Extract the (x, y) coordinate from the center of the cell holding the provided text.  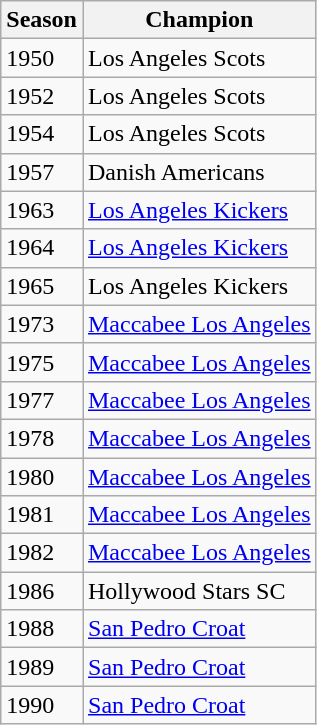
1957 (42, 172)
1986 (42, 591)
1977 (42, 400)
1965 (42, 286)
Champion (199, 20)
1988 (42, 629)
1990 (42, 705)
Season (42, 20)
1954 (42, 134)
Hollywood Stars SC (199, 591)
1989 (42, 667)
1963 (42, 210)
1981 (42, 515)
1978 (42, 438)
1982 (42, 553)
Danish Americans (199, 172)
1950 (42, 58)
1973 (42, 324)
1952 (42, 96)
1975 (42, 362)
1964 (42, 248)
1980 (42, 477)
